For the text-containing cell, return its midpoint in [X, Y] coordinate format. 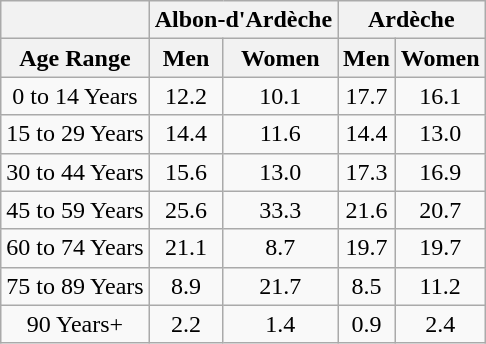
90 Years+ [75, 324]
0 to 14 Years [75, 96]
1.4 [280, 324]
11.2 [440, 286]
Age Range [75, 58]
Ardèche [412, 20]
Albon-d'Ardèche [243, 20]
2.2 [186, 324]
21.7 [280, 286]
21.1 [186, 248]
2.4 [440, 324]
8.9 [186, 286]
20.7 [440, 210]
0.9 [367, 324]
11.6 [280, 134]
17.3 [367, 172]
8.7 [280, 248]
12.2 [186, 96]
30 to 44 Years [75, 172]
16.1 [440, 96]
21.6 [367, 210]
45 to 59 Years [75, 210]
16.9 [440, 172]
8.5 [367, 286]
15 to 29 Years [75, 134]
75 to 89 Years [75, 286]
25.6 [186, 210]
10.1 [280, 96]
33.3 [280, 210]
15.6 [186, 172]
17.7 [367, 96]
60 to 74 Years [75, 248]
